Extract the [X, Y] coordinate from the center of the cell holding the provided text.  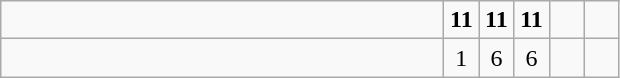
1 [462, 58]
